From the cell containing the given text, extract its center point as (X, Y) coordinate. 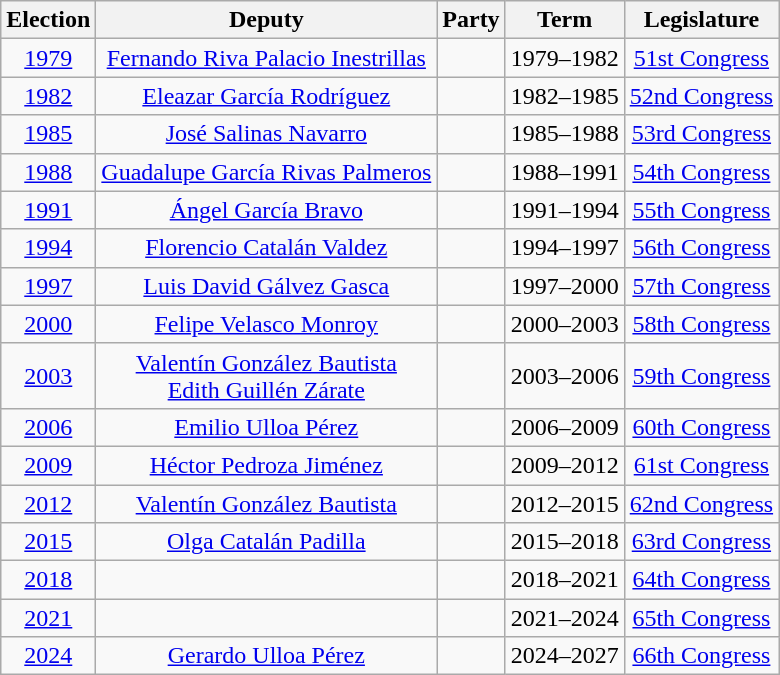
Deputy (266, 20)
1985 (48, 134)
Valentín González BautistaEdith Guillén Zárate (266, 376)
1994–1997 (564, 248)
Olga Catalán Padilla (266, 542)
Emilio Ulloa Pérez (266, 427)
Ángel García Bravo (266, 210)
62nd Congress (701, 503)
1994 (48, 248)
65th Congress (701, 618)
60th Congress (701, 427)
54th Congress (701, 172)
56th Congress (701, 248)
Luis David Gálvez Gasca (266, 286)
1991 (48, 210)
2018–2021 (564, 580)
Guadalupe García Rivas Palmeros (266, 172)
1988–1991 (564, 172)
José Salinas Navarro (266, 134)
2000–2003 (564, 324)
1988 (48, 172)
1997–2000 (564, 286)
Fernando Riva Palacio Inestrillas (266, 58)
1982 (48, 96)
2024–2027 (564, 656)
55th Congress (701, 210)
2012–2015 (564, 503)
Felipe Velasco Monroy (266, 324)
2021 (48, 618)
52nd Congress (701, 96)
Term (564, 20)
Florencio Catalán Valdez (266, 248)
2006–2009 (564, 427)
2024 (48, 656)
1982–1985 (564, 96)
64th Congress (701, 580)
1991–1994 (564, 210)
Legislature (701, 20)
2000 (48, 324)
2006 (48, 427)
2012 (48, 503)
2009–2012 (564, 465)
1985–1988 (564, 134)
2003 (48, 376)
66th Congress (701, 656)
51st Congress (701, 58)
Valentín González Bautista (266, 503)
1979–1982 (564, 58)
2003–2006 (564, 376)
58th Congress (701, 324)
53rd Congress (701, 134)
Party (471, 20)
57th Congress (701, 286)
Héctor Pedroza Jiménez (266, 465)
2015 (48, 542)
Gerardo Ulloa Pérez (266, 656)
1979 (48, 58)
61st Congress (701, 465)
63rd Congress (701, 542)
Eleazar García Rodríguez (266, 96)
2009 (48, 465)
59th Congress (701, 376)
2021–2024 (564, 618)
2015–2018 (564, 542)
2018 (48, 580)
Election (48, 20)
1997 (48, 286)
